Locate the cell with the specified text and output its [X, Y] center coordinate. 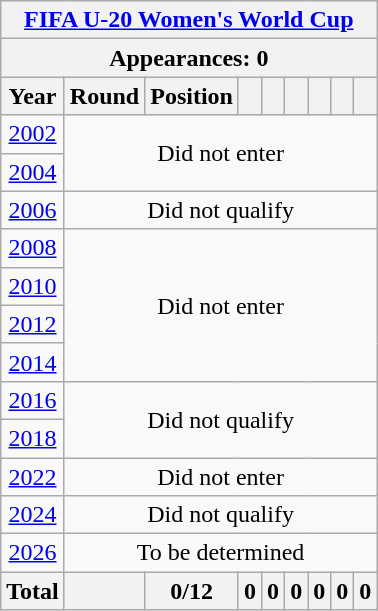
2024 [33, 515]
2026 [33, 553]
2004 [33, 172]
2018 [33, 438]
Round [104, 96]
Total [33, 591]
2008 [33, 248]
2002 [33, 134]
2006 [33, 210]
FIFA U-20 Women's World Cup [189, 20]
Year [33, 96]
2014 [33, 362]
2012 [33, 324]
2016 [33, 400]
2010 [33, 286]
0/12 [192, 591]
Position [192, 96]
Appearances: 0 [189, 58]
2022 [33, 477]
To be determined [220, 553]
